Return (X, Y) of the center of cell containing provided text 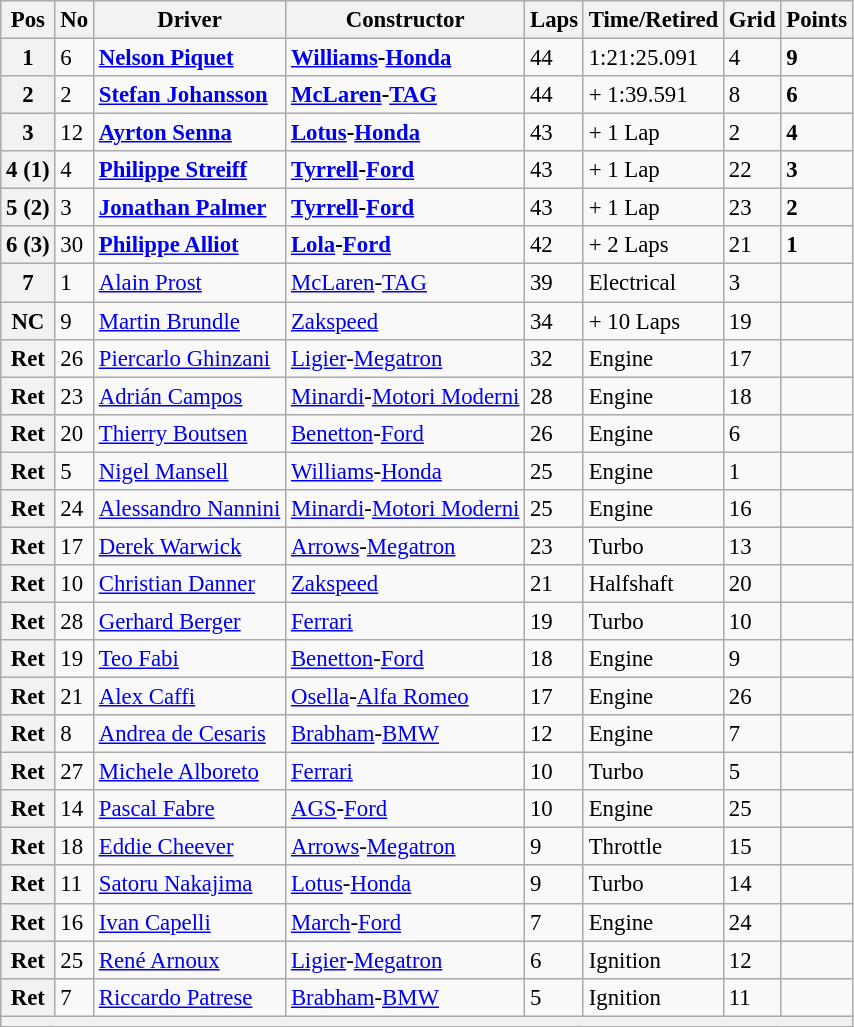
March-Ford (406, 922)
15 (752, 847)
39 (554, 283)
Alex Caffi (189, 697)
Riccardo Patrese (189, 997)
Alain Prost (189, 283)
Osella-Alfa Romeo (406, 697)
Laps (554, 20)
Philippe Alliot (189, 245)
Derek Warwick (189, 546)
Grid (752, 20)
Teo Fabi (189, 659)
Stefan Johansson (189, 95)
22 (752, 170)
Points (816, 20)
Gerhard Berger (189, 621)
27 (74, 772)
+ 2 Laps (653, 245)
Driver (189, 20)
Throttle (653, 847)
Halfshaft (653, 584)
Pascal Fabre (189, 809)
NC (28, 321)
Ivan Capelli (189, 922)
Satoru Nakajima (189, 885)
+ 1:39.591 (653, 95)
Electrical (653, 283)
Andrea de Cesaris (189, 734)
30 (74, 245)
Constructor (406, 20)
Time/Retired (653, 20)
32 (554, 358)
Eddie Cheever (189, 847)
Piercarlo Ghinzani (189, 358)
AGS-Ford (406, 809)
Martin Brundle (189, 321)
Adrián Campos (189, 396)
34 (554, 321)
Thierry Boutsen (189, 433)
Jonathan Palmer (189, 208)
No (74, 20)
Nelson Piquet (189, 58)
6 (3) (28, 245)
Lola-Ford (406, 245)
13 (752, 546)
+ 10 Laps (653, 321)
4 (1) (28, 170)
Ayrton Senna (189, 133)
René Arnoux (189, 960)
Nigel Mansell (189, 471)
1:21:25.091 (653, 58)
Pos (28, 20)
42 (554, 245)
5 (2) (28, 208)
Alessandro Nannini (189, 509)
Philippe Streiff (189, 170)
Michele Alboreto (189, 772)
Christian Danner (189, 584)
